Find where the given text appears and provide that cell's center as (X, Y) coordinate. 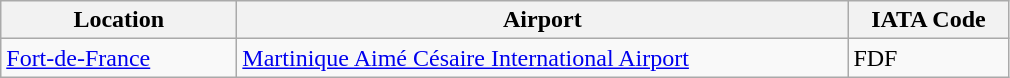
Martinique Aimé Césaire International Airport (542, 58)
Airport (542, 20)
FDF (928, 58)
Location (119, 20)
IATA Code (928, 20)
Fort-de-France (119, 58)
